From the cell containing the given text, extract its center point as [x, y] coordinate. 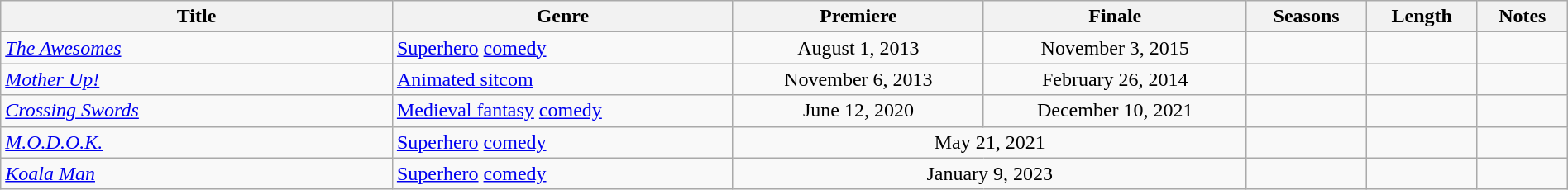
Koala Man [197, 173]
February 26, 2014 [1115, 79]
Animated sitcom [562, 79]
Notes [1522, 17]
August 1, 2013 [858, 48]
May 21, 2021 [989, 142]
Crossing Swords [197, 111]
Finale [1115, 17]
November 3, 2015 [1115, 48]
December 10, 2021 [1115, 111]
The Awesomes [197, 48]
June 12, 2020 [858, 111]
Title [197, 17]
Seasons [1307, 17]
January 9, 2023 [989, 173]
Mother Up! [197, 79]
M.O.D.O.K. [197, 142]
November 6, 2013 [858, 79]
Premiere [858, 17]
Length [1422, 17]
Genre [562, 17]
Medieval fantasy comedy [562, 111]
